From the cell containing the given text, extract its center point as (x, y) coordinate. 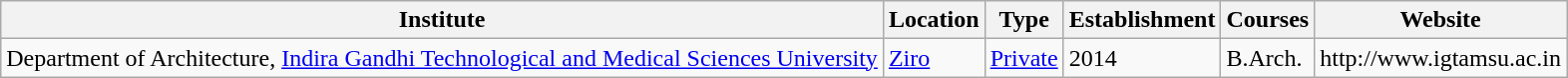
Type (1023, 20)
2014 (1142, 58)
B.Arch. (1268, 58)
Institute (443, 20)
Location (934, 20)
Establishment (1142, 20)
Department of Architecture, Indira Gandhi Technological and Medical Sciences University (443, 58)
Private (1023, 58)
Website (1440, 20)
http://www.igtamsu.ac.in (1440, 58)
Ziro (934, 58)
Courses (1268, 20)
